Pinpoint the cell where the given text exists, returning its (X, Y) midpoint coordinate. 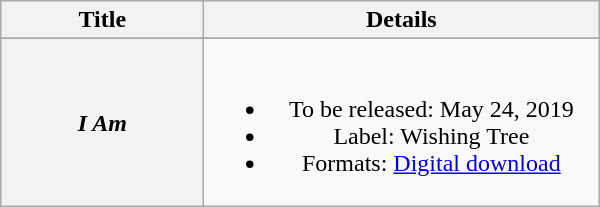
Title (102, 20)
Details (402, 20)
To be released: May 24, 2019Label: Wishing TreeFormats: Digital download (402, 122)
I Am (102, 122)
